Extract the [x, y] coordinate from the center of the cell holding the provided text.  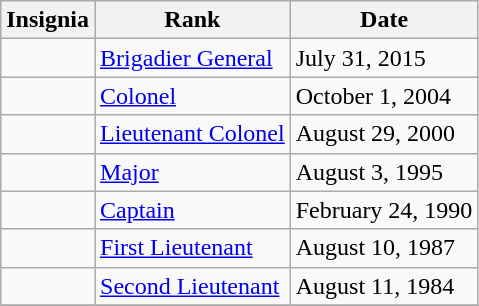
Insignia [48, 20]
August 3, 1995 [384, 172]
February 24, 1990 [384, 210]
First Lieutenant [193, 248]
Captain [193, 210]
October 1, 2004 [384, 96]
Colonel [193, 96]
Brigadier General [193, 58]
Date [384, 20]
Rank [193, 20]
Major [193, 172]
July 31, 2015 [384, 58]
August 11, 1984 [384, 286]
August 10, 1987 [384, 248]
August 29, 2000 [384, 134]
Lieutenant Colonel [193, 134]
Second Lieutenant [193, 286]
